Extract the [x, y] coordinate from the center of the cell holding the provided text.  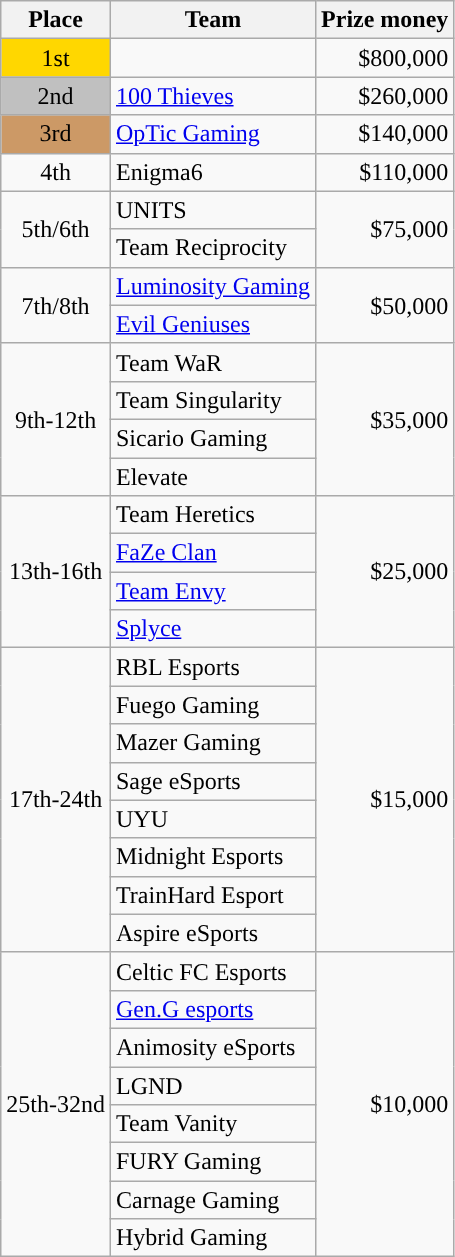
Place [56, 20]
Sage eSports [212, 781]
Team Heretics [212, 515]
Team Singularity [212, 400]
17th-24th [56, 800]
Fuego Gaming [212, 705]
13th-16th [56, 572]
Hybrid Gaming [212, 1238]
Mazer Gaming [212, 743]
100 Thieves [212, 96]
Elevate [212, 477]
Celtic FC Esports [212, 971]
Team Envy [212, 591]
Midnight Esports [212, 857]
$10,000 [385, 1104]
$25,000 [385, 572]
$110,000 [385, 172]
2nd [56, 96]
$140,000 [385, 134]
Team Vanity [212, 1124]
Gen.G esports [212, 1009]
$35,000 [385, 419]
$15,000 [385, 800]
$75,000 [385, 229]
Prize money [385, 20]
TrainHard Esport [212, 895]
OpTic Gaming [212, 134]
5th/6th [56, 229]
Luminosity Gaming [212, 286]
Splyce [212, 629]
Aspire eSports [212, 933]
4th [56, 172]
UNITS [212, 210]
LGND [212, 1085]
7th/8th [56, 305]
UYU [212, 819]
Team WaR [212, 362]
Evil Geniuses [212, 324]
Carnage Gaming [212, 1200]
$260,000 [385, 96]
3rd [56, 134]
9th-12th [56, 419]
Team [212, 20]
Enigma6 [212, 172]
$800,000 [385, 58]
Animosity eSports [212, 1047]
FaZe Clan [212, 553]
RBL Esports [212, 667]
Sicario Gaming [212, 438]
1st [56, 58]
$50,000 [385, 305]
FURY Gaming [212, 1162]
Team Reciprocity [212, 248]
25th-32nd [56, 1104]
